Capture the cell that displays the provided text and extract its [X, Y] central coordinate. 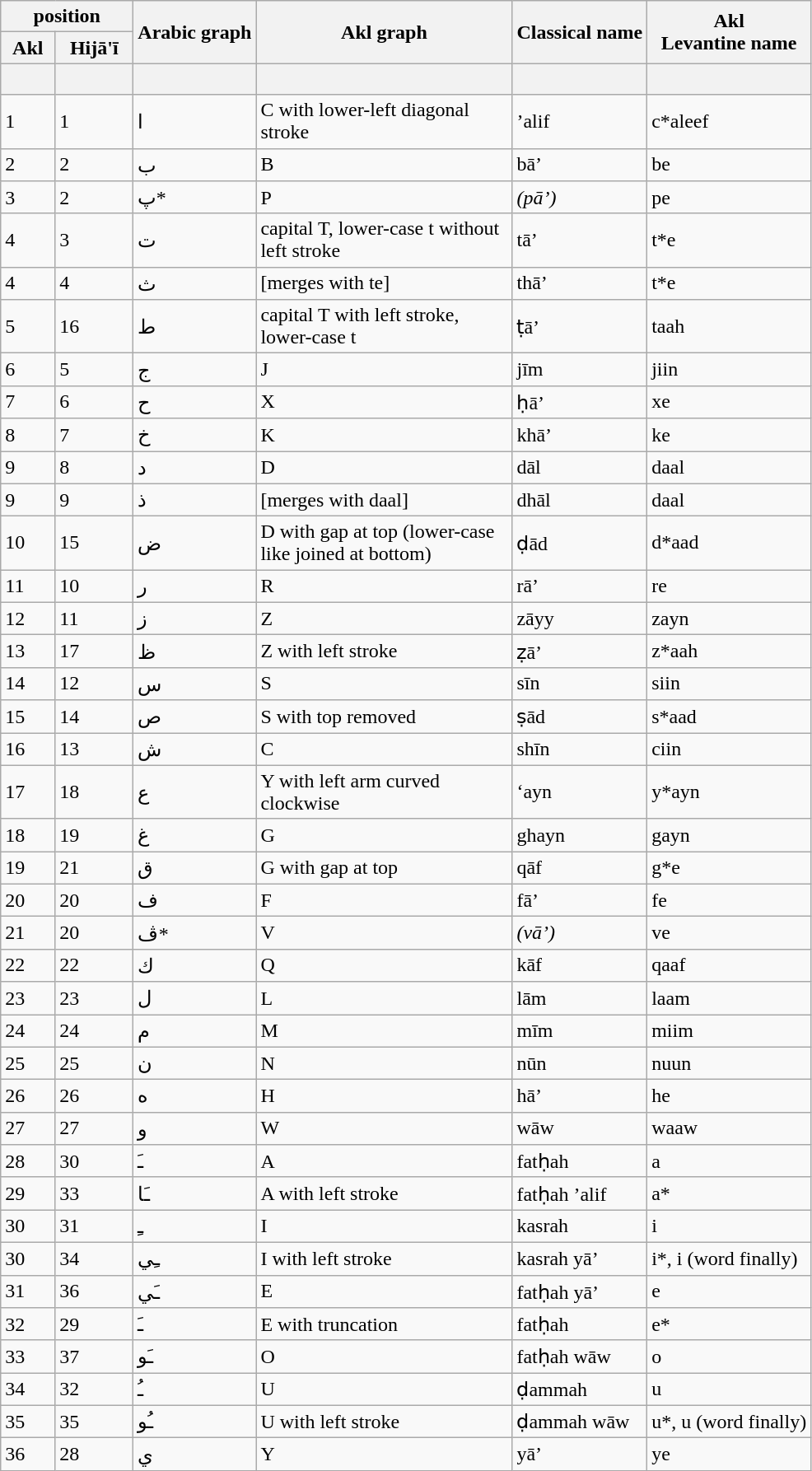
nuun [730, 1063]
yā’ [580, 1455]
dhāl [580, 500]
ه [194, 1096]
ـِ [194, 1226]
ghayn [580, 835]
ve [730, 933]
Q [384, 965]
’alif [580, 122]
miim [730, 1031]
‘ayn [580, 792]
W [384, 1128]
qāf [580, 868]
پ* [194, 198]
B [384, 165]
A with left stroke [384, 1193]
u [730, 1389]
mīm [580, 1031]
ص [194, 717]
ṭā’ [580, 326]
dāl [580, 468]
ا [194, 122]
i*, i (word finally) [730, 1259]
E [384, 1291]
P [384, 198]
pe [730, 198]
ر [194, 586]
capital T with left stroke, lower-case t [384, 326]
zāyy [580, 619]
rā’ [580, 586]
d*aad [730, 544]
capital T, lower-case t without left stroke [384, 240]
F [384, 900]
و [194, 1128]
ك [194, 965]
fatḥah ’alif [580, 1193]
ن [194, 1063]
D with gap at top (lower-case like joined at bottom) [384, 544]
s*aad [730, 717]
zayn [730, 619]
xe [730, 402]
S with top removed [384, 717]
ـَي [194, 1291]
(vā’) [580, 933]
waaw [730, 1128]
hā’ [580, 1096]
ج [194, 370]
ḍammah [580, 1389]
غ [194, 835]
kasrah yā’ [580, 1259]
X [384, 402]
he [730, 1096]
ـُو [194, 1422]
خ [194, 435]
be [730, 165]
ب [194, 165]
(pā’) [580, 198]
[merges with daal] [384, 500]
ḍād [580, 544]
qaaf [730, 965]
fā’ [580, 900]
AklLevantine name [730, 32]
g*e [730, 868]
J [384, 370]
ض [194, 544]
ق [194, 868]
kasrah [580, 1226]
i [730, 1226]
ط [194, 326]
S [384, 684]
c*aleef [730, 122]
[merges with te] [384, 283]
ف [194, 900]
u*, u (word finally) [730, 1422]
L [384, 998]
z*aah [730, 651]
jiin [730, 370]
R [384, 586]
laam [730, 998]
Hijā'ī [94, 48]
C [384, 750]
د [194, 468]
H [384, 1096]
o [730, 1357]
ڤ* [194, 933]
siin [730, 684]
K [384, 435]
A [384, 1161]
37 [94, 1357]
Z with left stroke [384, 651]
ye [730, 1455]
Akl graph [384, 32]
ح [194, 402]
ẓā’ [580, 651]
nūn [580, 1063]
O [384, 1357]
khā’ [580, 435]
ـِي [194, 1259]
e* [730, 1324]
Classical name [580, 32]
re [730, 586]
tā’ [580, 240]
a* [730, 1193]
ت [194, 240]
ṣād [580, 717]
D [384, 468]
ش [194, 750]
U [384, 1389]
lām [580, 998]
a [730, 1161]
kāf [580, 965]
jīm [580, 370]
ke [730, 435]
G with gap at top [384, 868]
م [194, 1031]
fe [730, 900]
ذ [194, 500]
U with left stroke [384, 1422]
ل [194, 998]
gayn [730, 835]
Y with left arm curved clockwise [384, 792]
N [384, 1063]
ي [194, 1455]
sīn [580, 684]
G [384, 835]
position [68, 16]
M [384, 1031]
E with truncation [384, 1324]
I with left stroke [384, 1259]
fatḥah yā’ [580, 1291]
V [384, 933]
ز [194, 619]
Z [384, 619]
ـَو [194, 1357]
bā’ [580, 165]
e [730, 1291]
Akl [28, 48]
ciin [730, 750]
ـُ [194, 1389]
C with lower-left diagonal stroke [384, 122]
ـَا [194, 1193]
ع [194, 792]
ث [194, 283]
ḍammah wāw [580, 1422]
I [384, 1226]
taah [730, 326]
thā’ [580, 283]
س [194, 684]
shīn [580, 750]
ḥā’ [580, 402]
Arabic graph [194, 32]
wāw [580, 1128]
y*ayn [730, 792]
fatḥah wāw [580, 1357]
ظ [194, 651]
Y [384, 1455]
